Pinpoint the cell where the given text exists, returning its [X, Y] midpoint coordinate. 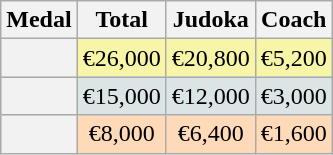
Coach [294, 20]
€15,000 [122, 96]
€26,000 [122, 58]
€3,000 [294, 96]
Judoka [210, 20]
€20,800 [210, 58]
€5,200 [294, 58]
€8,000 [122, 134]
Medal [39, 20]
€1,600 [294, 134]
€12,000 [210, 96]
Total [122, 20]
€6,400 [210, 134]
